Extract the [x, y] coordinate from the center of the cell holding the provided text.  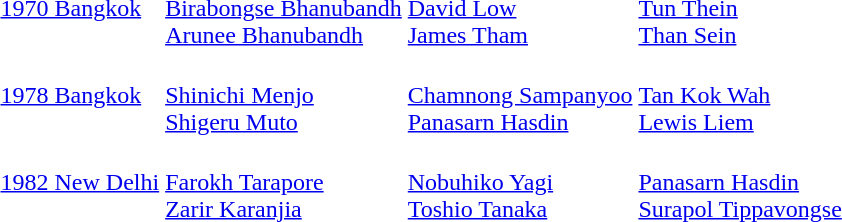
Shinichi MenjoShigeru Muto [284, 95]
Chamnong SampanyooPanasarn Hasdin [520, 95]
